Capture the cell that displays the provided text and extract its [X, Y] central coordinate. 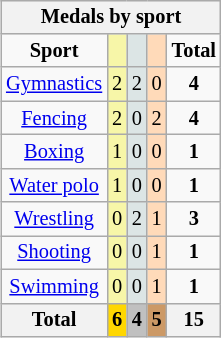
6 [117, 320]
Sport [54, 51]
Wrestling [54, 219]
Swimming [54, 286]
3 [194, 219]
Fencing [54, 118]
Shooting [54, 253]
Boxing [54, 152]
5 [157, 320]
Medals by sport [111, 17]
15 [194, 320]
Water polo [54, 185]
Gymnastics [54, 84]
